Output the (x, y) coordinate of the center of the cell containing the given text.  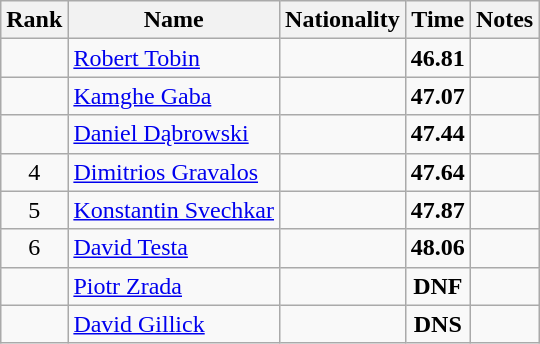
Piotr Zrada (174, 286)
6 (34, 248)
Time (438, 20)
David Gillick (174, 324)
DNS (438, 324)
47.64 (438, 172)
Konstantin Svechkar (174, 210)
DNF (438, 286)
47.44 (438, 134)
Rank (34, 20)
Robert Tobin (174, 58)
Kamghe Gaba (174, 96)
46.81 (438, 58)
47.07 (438, 96)
David Testa (174, 248)
Daniel Dąbrowski (174, 134)
5 (34, 210)
47.87 (438, 210)
48.06 (438, 248)
Dimitrios Gravalos (174, 172)
Notes (504, 20)
Name (174, 20)
Nationality (343, 20)
4 (34, 172)
